For the text-containing cell, return its midpoint in [x, y] coordinate format. 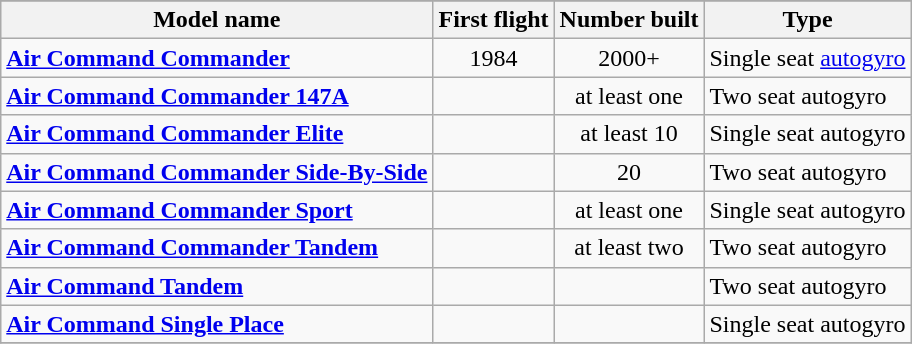
Air Command Tandem [217, 286]
20 [629, 172]
Model name [217, 20]
Type [808, 20]
1984 [494, 58]
2000+ [629, 58]
Air Command Commander 147A [217, 96]
at least 10 [629, 134]
at least two [629, 248]
Air Command Commander Side-By-Side [217, 172]
First flight [494, 20]
Air Command Commander [217, 58]
Air Command Commander Sport [217, 210]
Air Command Commander Tandem [217, 248]
Number built [629, 20]
Air Command Single Place [217, 324]
Air Command Commander Elite [217, 134]
